Identify which cell holds the provided text, then report its [x, y] central coordinate. 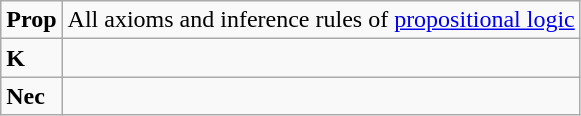
K [32, 58]
Prop [32, 20]
Nec [32, 96]
All axioms and inference rules of propositional logic [321, 20]
